Pinpoint the cell where the given text exists, returning its [x, y] midpoint coordinate. 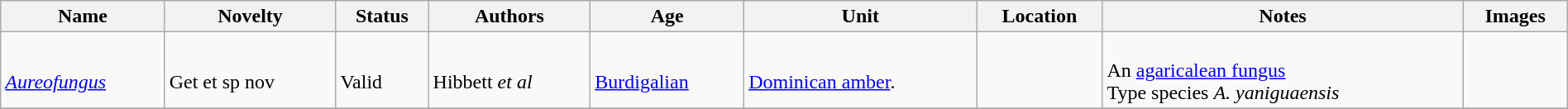
Dominican amber. [860, 70]
Unit [860, 17]
Images [1515, 17]
Novelty [250, 17]
Name [83, 17]
Hibbett et al [509, 70]
Valid [382, 70]
Status [382, 17]
Age [667, 17]
Aureofungus [83, 70]
Authors [509, 17]
Location [1040, 17]
An agaricalean fungus Type species A. yaniguaensis [1283, 70]
Notes [1283, 17]
Get et sp nov [250, 70]
Burdigalian [667, 70]
